Identify which cell holds the provided text, then report its [x, y] central coordinate. 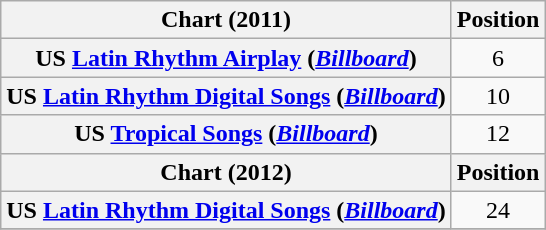
US Tropical Songs (Billboard) [226, 134]
Chart (2011) [226, 20]
12 [498, 134]
24 [498, 210]
US Latin Rhythm Airplay (Billboard) [226, 58]
Chart (2012) [226, 172]
10 [498, 96]
6 [498, 58]
